Determine the (x, y) coordinate at the center of the cell enclosing the given text.  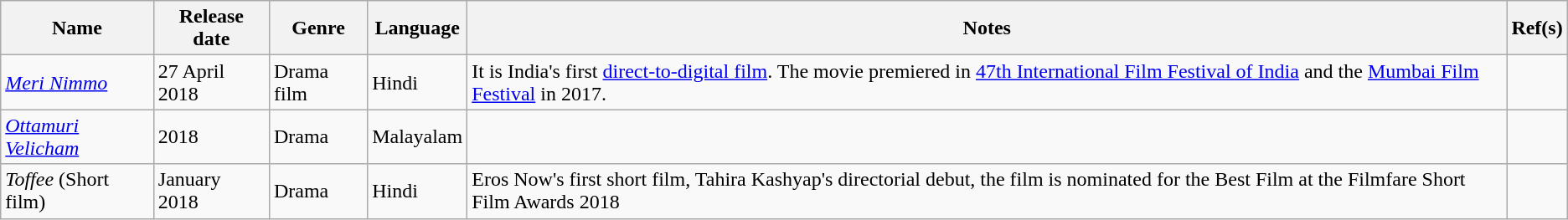
Notes (987, 28)
Release date (211, 28)
Eros Now's first short film, Tahira Kashyap's directorial debut, the film is nominated for the Best Film at the Filmfare Short Film Awards 2018 (987, 191)
Drama film (318, 82)
2018 (211, 137)
Ottamuri Velicham (77, 137)
Toffee (Short film) (77, 191)
Genre (318, 28)
Name (77, 28)
Language (417, 28)
January 2018 (211, 191)
27 April 2018 (211, 82)
It is India's first direct-to-digital film. The movie premiered in 47th International Film Festival of India and the Mumbai Film Festival in 2017. (987, 82)
Ref(s) (1537, 28)
Meri Nimmo (77, 82)
Malayalam (417, 137)
